From the cell containing the given text, extract its center point as (x, y) coordinate. 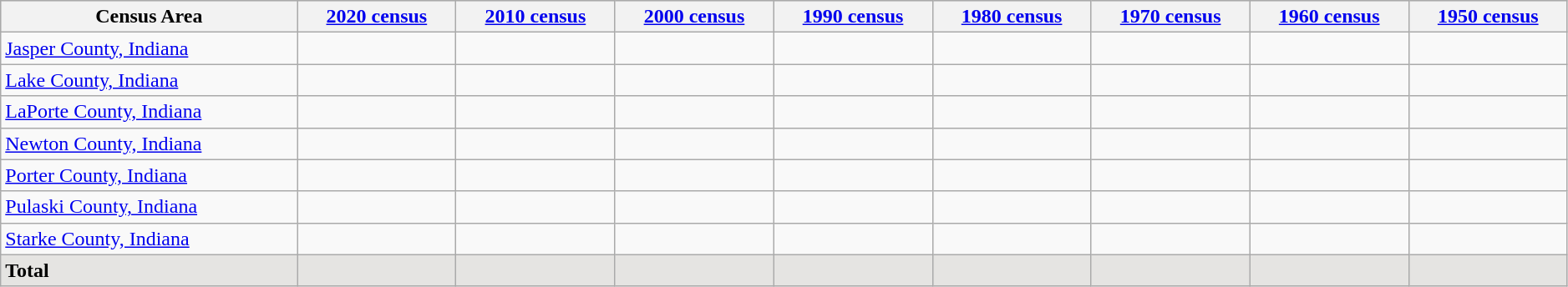
1970 census (1170, 17)
2020 census (377, 17)
2000 census (694, 17)
Jasper County, Indiana (149, 48)
Newton County, Indiana (149, 143)
1950 census (1488, 17)
2010 census (535, 17)
1990 census (853, 17)
Pulaski County, Indiana (149, 207)
LaPorte County, Indiana (149, 112)
Lake County, Indiana (149, 80)
Porter County, Indiana (149, 175)
Starke County, Indiana (149, 239)
Census Area (149, 17)
Total (149, 270)
1960 census (1329, 17)
1980 census (1012, 17)
